Detect which cell encompasses the target text, then output its [x, y] center coordinate. 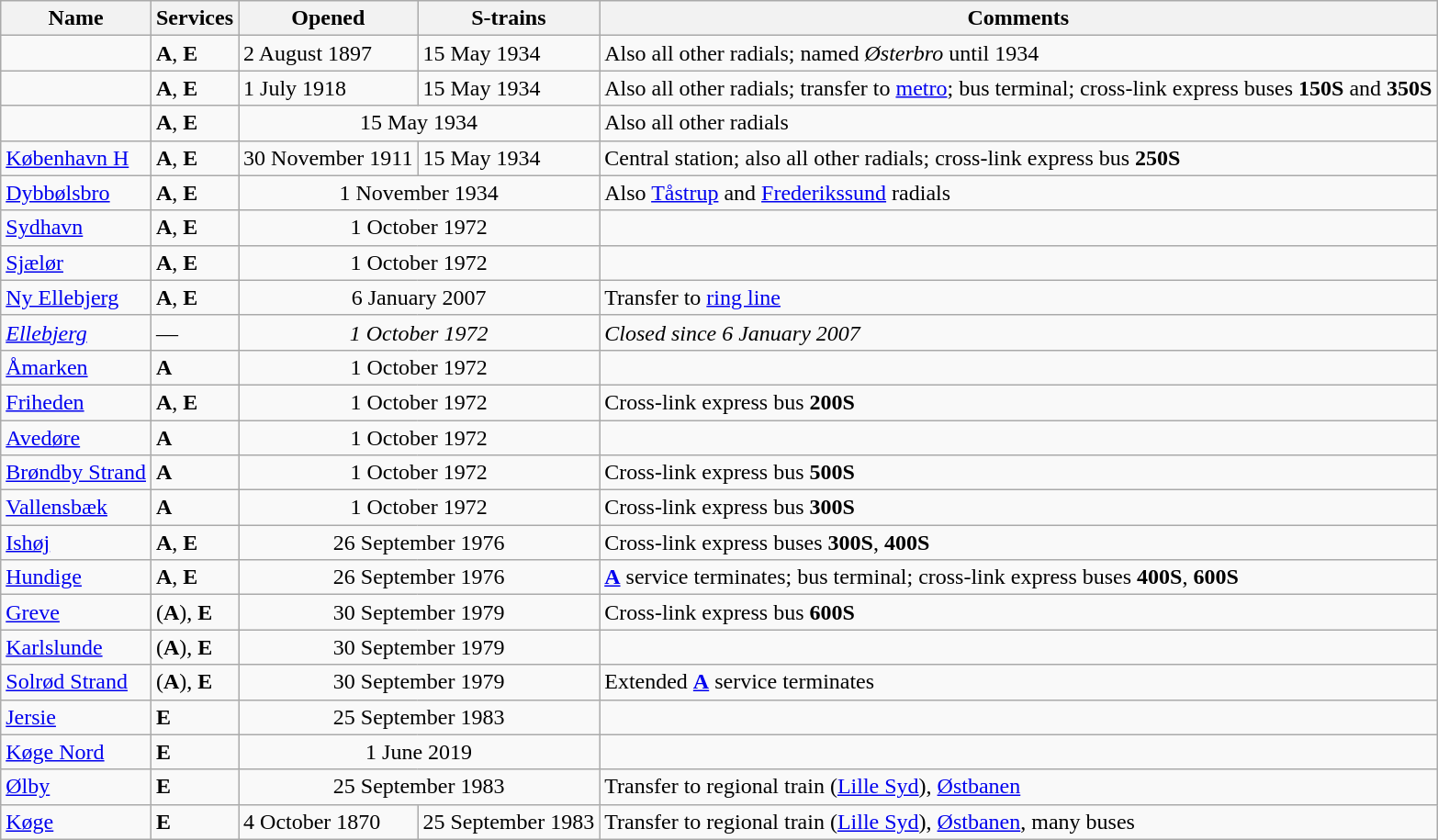
Køge [76, 822]
Opened [329, 18]
Karlslunde [76, 647]
1 June 2019 [419, 752]
S-trains [509, 18]
Cross-link express bus 200S [1018, 402]
Friheden [76, 402]
Køge Nord [76, 752]
Central station; also all other radials; cross-link express bus 250S [1018, 158]
Transfer to regional train (Lille Syd), Østbanen [1018, 787]
København H [76, 158]
Also all other radials; named Østerbro until 1934 [1018, 53]
— [195, 332]
Cross-link express buses 300S, 400S [1018, 543]
Cross-link express bus 500S [1018, 473]
Ishøj [76, 543]
Hundige [76, 577]
Also all other radials [1018, 123]
1 July 1918 [329, 88]
Closed since 6 January 2007 [1018, 332]
Solrød Strand [76, 682]
Transfer to regional train (Lille Syd), Østbanen, many buses [1018, 822]
Services [195, 18]
Vallensbæk [76, 508]
Sydhavn [76, 228]
30 November 1911 [329, 158]
Name [76, 18]
Ellebjerg [76, 332]
Jersie [76, 717]
Extended A service terminates [1018, 682]
Avedøre [76, 438]
1 November 1934 [419, 193]
4 October 1870 [329, 822]
Ny Ellebjerg [76, 297]
Comments [1018, 18]
Sjælør [76, 263]
2 August 1897 [329, 53]
Also all other radials; transfer to metro; bus terminal; cross-link express buses 150S and 350S [1018, 88]
Brøndby Strand [76, 473]
Transfer to ring line [1018, 297]
Cross-link express bus 600S [1018, 612]
6 January 2007 [419, 297]
Ølby [76, 787]
Dybbølsbro [76, 193]
Åmarken [76, 367]
Also Tåstrup and Frederikssund radials [1018, 193]
A service terminates; bus terminal; cross-link express buses 400S, 600S [1018, 577]
Cross-link express bus 300S [1018, 508]
Greve [76, 612]
